Return the [x, y] coordinate for the center point of the cell that contains the specified text.  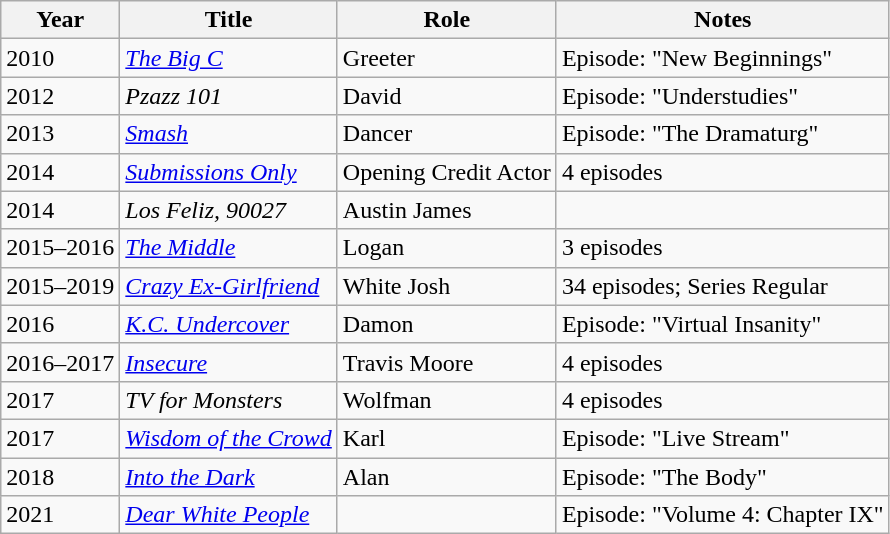
Los Feliz, 90027 [229, 210]
Episode: "Volume 4: Chapter IX" [722, 515]
Travis Moore [446, 362]
Title [229, 20]
The Middle [229, 248]
Logan [446, 248]
Into the Dark [229, 477]
David [446, 96]
34 episodes; Series Regular [722, 286]
2018 [60, 477]
Submissions Only [229, 172]
Opening Credit Actor [446, 172]
Austin James [446, 210]
The Big C [229, 58]
3 episodes [722, 248]
Karl [446, 438]
2015–2016 [60, 248]
2013 [60, 134]
Alan [446, 477]
Crazy Ex-Girlfriend [229, 286]
Wisdom of the Crowd [229, 438]
Episode: "New Beginnings" [722, 58]
Insecure [229, 362]
2021 [60, 515]
2012 [60, 96]
Smash [229, 134]
TV for Monsters [229, 400]
Wolfman [446, 400]
2016–2017 [60, 362]
White Josh [446, 286]
Pzazz 101 [229, 96]
Dear White People [229, 515]
Episode: "The Dramaturg" [722, 134]
K.C. Undercover [229, 324]
Year [60, 20]
Role [446, 20]
2015–2019 [60, 286]
Notes [722, 20]
Episode: "Virtual Insanity" [722, 324]
Damon [446, 324]
Episode: "Understudies" [722, 96]
Episode: "The Body" [722, 477]
Dancer [446, 134]
Greeter [446, 58]
2016 [60, 324]
Episode: "Live Stream" [722, 438]
2010 [60, 58]
